Detect which cell encompasses the target text, then output its [x, y] center coordinate. 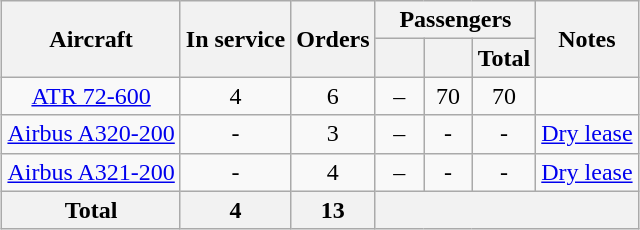
Airbus A320-200 [91, 134]
In service [235, 39]
3 [333, 134]
Airbus A321-200 [91, 172]
Orders [333, 39]
ATR 72-600 [91, 96]
13 [333, 210]
Notes [587, 39]
Aircraft [91, 39]
Passengers [456, 20]
6 [333, 96]
